Detect which cell encompasses the target text, then output its (X, Y) center coordinate. 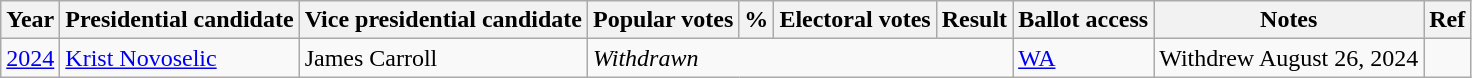
2024 (30, 58)
Ref (1448, 20)
James Carroll (443, 58)
Popular votes (664, 20)
Result (974, 20)
Electoral votes (855, 20)
Withdrew August 26, 2024 (1289, 58)
% (756, 20)
Vice presidential candidate (443, 20)
Notes (1289, 20)
Ballot access (1084, 20)
Presidential candidate (180, 20)
Withdrawn (800, 58)
WA (1084, 58)
Year (30, 20)
Krist Novoselic (180, 58)
